Scan for the cell matching the given text and deliver its [x, y] coordinate at center. 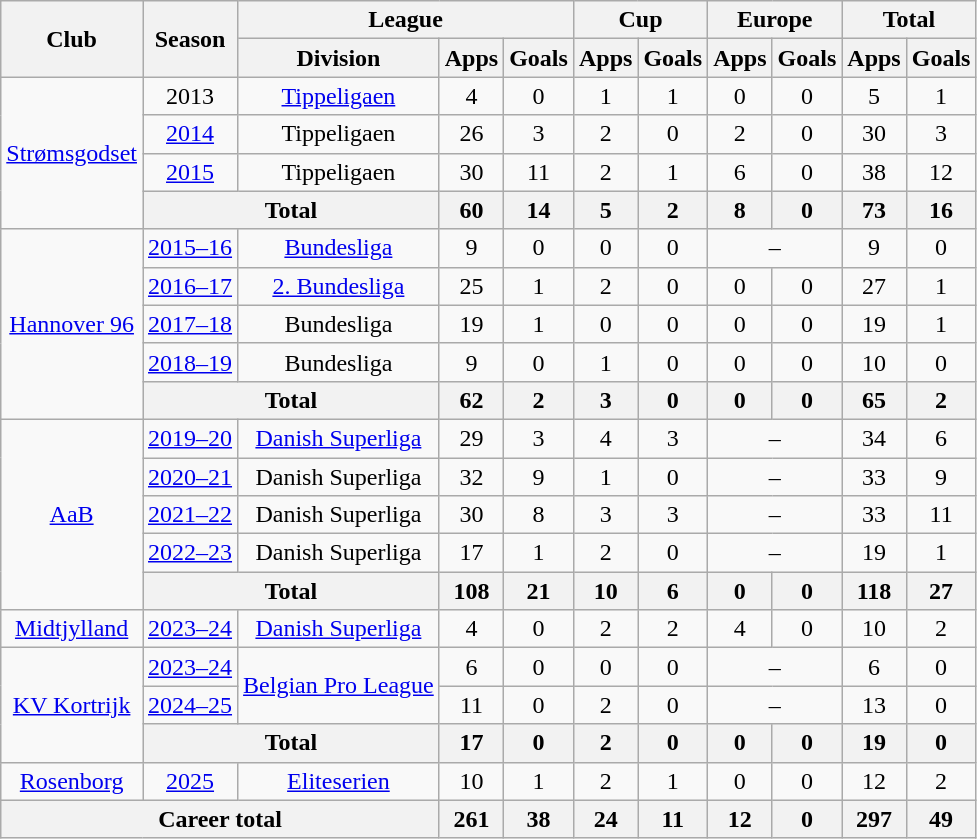
32 [471, 477]
2. Bundesliga [339, 286]
24 [605, 819]
League [406, 20]
16 [941, 210]
Division [339, 58]
2022–23 [190, 553]
2025 [190, 781]
2016–17 [190, 286]
Strømsgodset [72, 153]
21 [539, 591]
Belgian Pro League [339, 686]
2014 [190, 134]
60 [471, 210]
62 [471, 400]
2013 [190, 96]
Eliteserien [339, 781]
2017–18 [190, 324]
118 [874, 591]
AaB [72, 514]
29 [471, 438]
2015 [190, 172]
Rosenborg [72, 781]
Career total [220, 819]
Hannover 96 [72, 324]
Club [72, 39]
25 [471, 286]
2019–20 [190, 438]
Midtjylland [72, 629]
2015–16 [190, 248]
2018–19 [190, 362]
261 [471, 819]
Season [190, 39]
73 [874, 210]
KV Kortrijk [72, 705]
14 [539, 210]
108 [471, 591]
65 [874, 400]
2024–25 [190, 705]
2021–22 [190, 515]
Cup [640, 20]
26 [471, 134]
34 [874, 438]
13 [874, 705]
297 [874, 819]
2020–21 [190, 477]
49 [941, 819]
Europe [775, 20]
